Locate the cell with the specified text and output its [x, y] center coordinate. 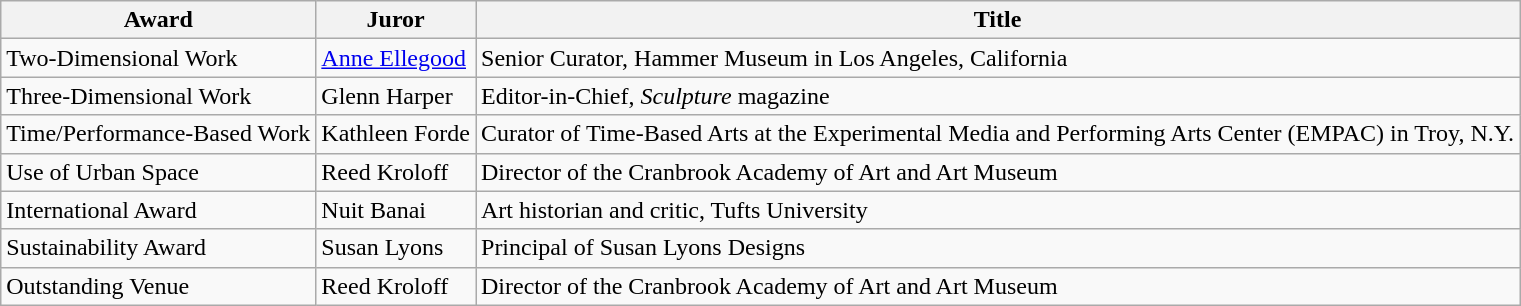
International Award [158, 210]
Kathleen Forde [396, 134]
Principal of Susan Lyons Designs [998, 248]
Senior Curator, Hammer Museum in Los Angeles, California [998, 58]
Use of Urban Space [158, 172]
Curator of Time-Based Arts at the Experimental Media and Performing Arts Center (EMPAC) in Troy, N.Y. [998, 134]
Nuit Banai [396, 210]
Glenn Harper [396, 96]
Outstanding Venue [158, 286]
Title [998, 20]
Art historian and critic, Tufts University [998, 210]
Two-Dimensional Work [158, 58]
Award [158, 20]
Sustainability Award [158, 248]
Anne Ellegood [396, 58]
Juror [396, 20]
Time/Performance-Based Work [158, 134]
Editor-in-Chief, Sculpture magazine [998, 96]
Three-Dimensional Work [158, 96]
Susan Lyons [396, 248]
